Scan for the cell matching the given text and deliver its (X, Y) coordinate at center. 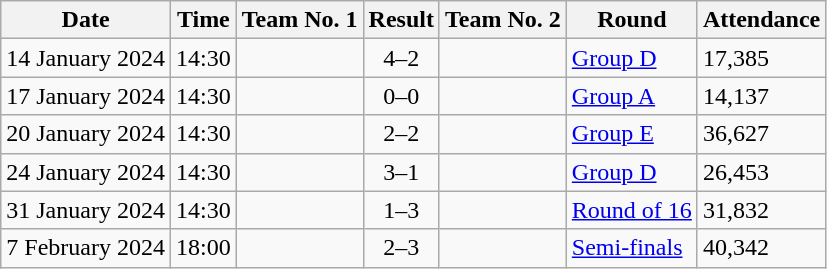
Date (86, 20)
Group A (632, 96)
31 January 2024 (86, 210)
3–1 (401, 172)
4–2 (401, 58)
17,385 (761, 58)
18:00 (203, 248)
Round (632, 20)
Team No. 1 (300, 20)
14,137 (761, 96)
Semi-finals (632, 248)
36,627 (761, 134)
1–3 (401, 210)
31,832 (761, 210)
Round of 16 (632, 210)
2–2 (401, 134)
26,453 (761, 172)
24 January 2024 (86, 172)
20 January 2024 (86, 134)
Attendance (761, 20)
17 January 2024 (86, 96)
Time (203, 20)
40,342 (761, 248)
Result (401, 20)
Team No. 2 (502, 20)
Group E (632, 134)
7 February 2024 (86, 248)
2–3 (401, 248)
14 January 2024 (86, 58)
0–0 (401, 96)
